Locate the cell with the specified text and output its (x, y) center coordinate. 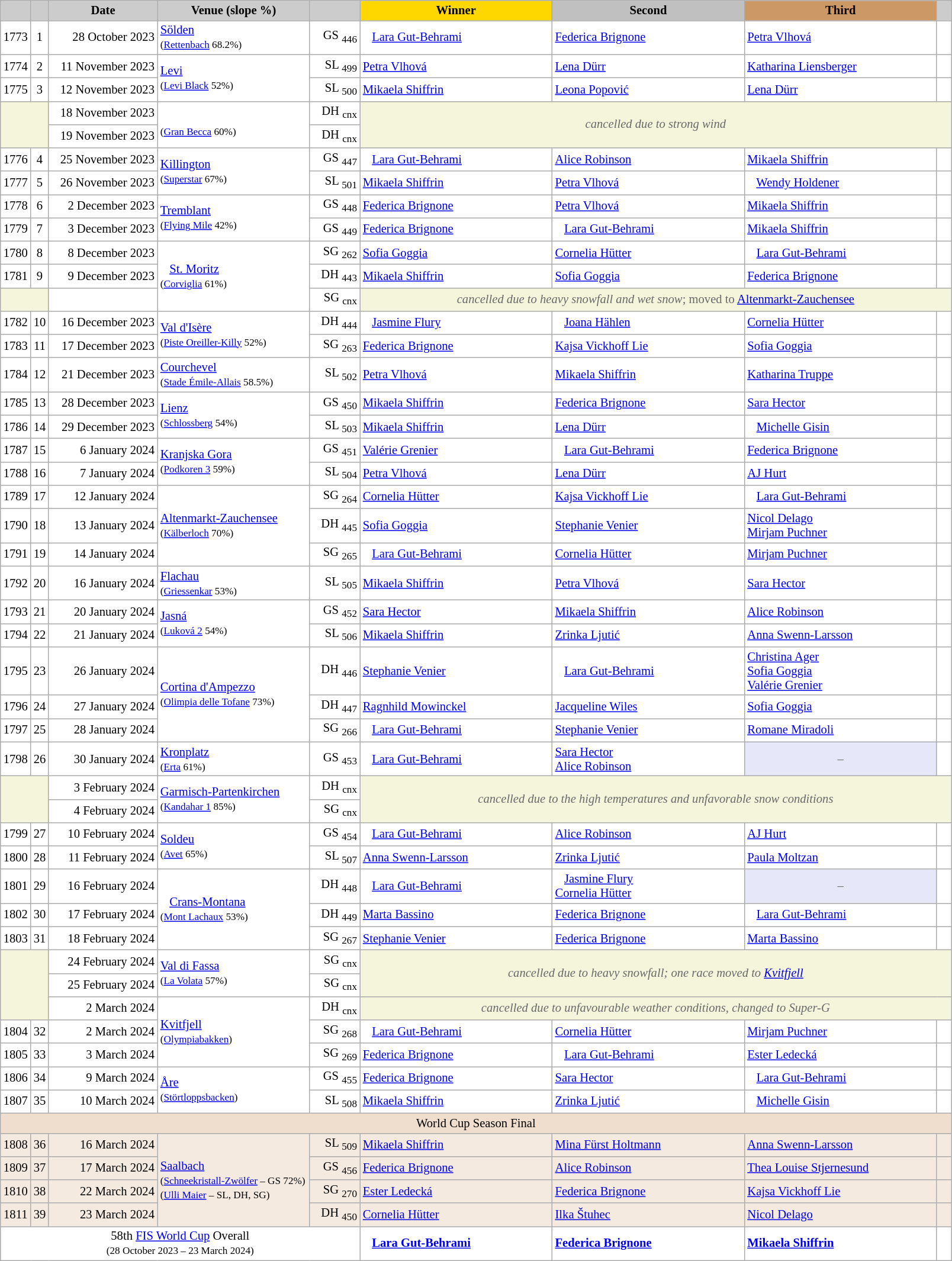
25 (40, 729)
GS 453 (335, 759)
1776 (15, 160)
16 (40, 474)
GS 455 (335, 1077)
SL 499 (335, 66)
1790 (15, 525)
29 (40, 886)
16 March 2024 (103, 1145)
1808 (15, 1145)
Val d'Isère(Piste Oreiller-Killy 52%) (233, 334)
1784 (15, 375)
39 (40, 1215)
DH 444 (335, 322)
2 December 2023 (103, 206)
1788 (15, 474)
1793 (15, 611)
Romane Miradoli (841, 729)
1781 (15, 276)
1783 (15, 346)
GS 452 (335, 611)
28 (40, 857)
Ragnhild Mowinckel (456, 707)
Tremblant(Flying Mile 42%) (233, 218)
Levi(Levi Black 52%) (233, 78)
7 (40, 230)
Sara Hector Alice Robinson (649, 759)
16 January 2024 (103, 583)
28 December 2023 (103, 404)
SL 503 (335, 426)
6 (40, 206)
SL 509 (335, 1145)
(Gran Becca 60%) (233, 124)
Leona Popović (649, 89)
14 January 2024 (103, 554)
12 January 2024 (103, 496)
1786 (15, 426)
1810 (15, 1191)
1787 (15, 450)
SG 266 (335, 729)
1799 (15, 834)
SG 263 (335, 346)
3 December 2023 (103, 230)
GS 450 (335, 404)
1804 (15, 1031)
11 February 2024 (103, 857)
1775 (15, 89)
23 March 2024 (103, 1215)
GS 451 (335, 450)
4 February 2024 (103, 811)
31 (40, 938)
SG 269 (335, 1055)
Nicol Delago (841, 1215)
3 (40, 89)
1803 (15, 938)
cancelled due to unfavourable weather conditions, changed to Super-G (656, 1008)
29 December 2023 (103, 426)
10 March 2024 (103, 1101)
2 (40, 66)
Garmisch-Partenkirchen(Kandahar 1 85%) (233, 799)
Thea Louise Stjernesund (841, 1167)
SL 506 (335, 635)
DH 450 (335, 1215)
9 December 2023 (103, 276)
cancelled due to strong wind (656, 124)
SL 500 (335, 89)
GS 448 (335, 206)
World Cup Season Final (476, 1123)
Killington(Superstar 67%) (233, 172)
32 (40, 1031)
Wendy Holdener (841, 182)
1798 (15, 759)
GS 447 (335, 160)
9 March 2024 (103, 1077)
cancelled due to heavy snowfall; one race moved to Kvitfjell (656, 973)
8 December 2023 (103, 252)
1794 (15, 635)
cancelled due to heavy snowfall and wet snow; moved to Altenmarkt-Zauchensee (656, 300)
Cortina d'Ampezzo(Olimpia delle Tofane 73%) (233, 694)
21 (40, 611)
Paula Moltzan (841, 857)
1782 (15, 322)
1780 (15, 252)
1800 (15, 857)
Altenmarkt-Zauchensee(Kälberloch 70%) (233, 525)
1805 (15, 1055)
1792 (15, 583)
Date (103, 10)
Kranjska Gora(Podkoren 3 59%) (233, 462)
Flachau(Griessenkar 53%) (233, 583)
DH 443 (335, 276)
SG 268 (335, 1031)
Nicol Delago Mirjam Puchner (841, 525)
3 February 2024 (103, 787)
St. Moritz(Corviglia 61%) (233, 276)
24 (40, 707)
Jasmine Flury (456, 322)
DH 446 (335, 671)
Jasmine Flury Cornelia Hütter (649, 886)
26 (40, 759)
12 November 2023 (103, 89)
SL 507 (335, 857)
34 (40, 1077)
21 January 2024 (103, 635)
11 (40, 346)
30 January 2024 (103, 759)
Valérie Grenier (456, 450)
10 (40, 322)
1807 (15, 1101)
33 (40, 1055)
30 (40, 915)
25 November 2023 (103, 160)
19 (40, 554)
1778 (15, 206)
Crans-Montana(Mont Lachaux 53%) (233, 909)
Val di Fassa(La Volata 57%) (233, 973)
36 (40, 1145)
15 (40, 450)
Soldeu(Avet 65%) (233, 845)
9 (40, 276)
Katharina Truppe (841, 375)
SG 262 (335, 252)
1785 (15, 404)
Ilka Štuhec (649, 1215)
SG 265 (335, 554)
Christina Ager Sofia Goggia Valérie Grenier (841, 671)
19 November 2023 (103, 136)
1795 (15, 671)
7 January 2024 (103, 474)
4 (40, 160)
28 October 2023 (103, 37)
17 (40, 496)
SL 504 (335, 474)
Winner (456, 10)
27 (40, 834)
1801 (15, 886)
37 (40, 1167)
DH 445 (335, 525)
38 (40, 1191)
Sölden(Rettenbach 68.2%) (233, 37)
10 February 2024 (103, 834)
26 January 2024 (103, 671)
Lienz(Schlossberg 54%) (233, 416)
12 (40, 375)
DH 447 (335, 707)
35 (40, 1101)
DH 449 (335, 915)
21 December 2023 (103, 375)
1789 (15, 496)
DH 448 (335, 886)
Joana Hählen (649, 322)
1773 (15, 37)
18 February 2024 (103, 938)
28 January 2024 (103, 729)
1796 (15, 707)
SL 508 (335, 1101)
SG 270 (335, 1191)
13 (40, 404)
1777 (15, 182)
Third (841, 10)
6 January 2024 (103, 450)
Jacqueline Wiles (649, 707)
24 February 2024 (103, 961)
1802 (15, 915)
1797 (15, 729)
8 (40, 252)
GS 449 (335, 230)
17 March 2024 (103, 1167)
1809 (15, 1167)
18 November 2023 (103, 112)
1811 (15, 1215)
SG 264 (335, 496)
25 February 2024 (103, 985)
58th FIS World Cup Overall(28 October 2023 – 23 March 2024) (180, 1243)
1806 (15, 1077)
1779 (15, 230)
17 February 2024 (103, 915)
3 March 2024 (103, 1055)
1791 (15, 554)
16 February 2024 (103, 886)
17 December 2023 (103, 346)
Jasná(Luková 2 54%) (233, 623)
Katharina Liensberger (841, 66)
Åre(Störtloppsbacken) (233, 1089)
SG 267 (335, 938)
20 January 2024 (103, 611)
18 (40, 525)
1 (40, 37)
GS 446 (335, 37)
Courchevel(Stade Émile-Allais 58.5%) (233, 375)
cancelled due to the high temperatures and unfavorable snow conditions (656, 799)
Second (649, 10)
Mina Fürst Holtmann (649, 1145)
Venue (slope %) (233, 10)
Kronplatz(Erta 61%) (233, 759)
SL 501 (335, 182)
23 (40, 671)
Kvitfjell(Olympiabakken) (233, 1031)
SL 502 (335, 375)
13 January 2024 (103, 525)
20 (40, 583)
22 (40, 635)
26 November 2023 (103, 182)
27 January 2024 (103, 707)
1774 (15, 66)
22 March 2024 (103, 1191)
GS 456 (335, 1167)
11 November 2023 (103, 66)
16 December 2023 (103, 322)
5 (40, 182)
Saalbach(Schneekristall-Zwölfer – GS 72%)(Ulli Maier – SL, DH, SG) (233, 1180)
GS 454 (335, 834)
SL 505 (335, 583)
14 (40, 426)
